Locate the cell with the specified text and output its [x, y] center coordinate. 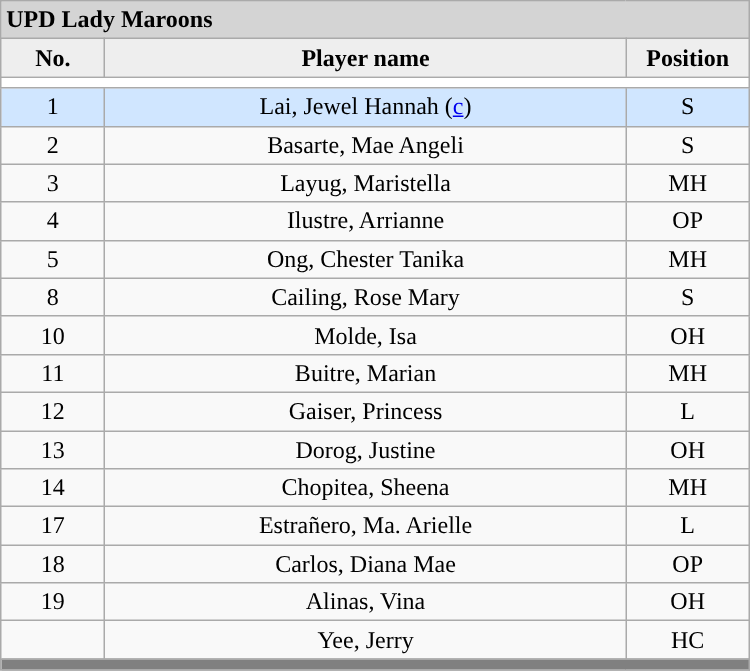
17 [53, 526]
Cailing, Rose Mary [366, 297]
No. [53, 58]
18 [53, 564]
Alinas, Vina [366, 602]
Molde, Isa [366, 335]
Dorog, Justine [366, 449]
Lai, Jewel Hannah (c) [366, 107]
14 [53, 488]
Estrañero, Ma. Arielle [366, 526]
5 [53, 259]
3 [53, 183]
Layug, Maristella [366, 183]
Player name [366, 58]
HC [688, 640]
13 [53, 449]
11 [53, 373]
4 [53, 221]
Carlos, Diana Mae [366, 564]
2 [53, 145]
12 [53, 411]
Basarte, Mae Angeli [366, 145]
19 [53, 602]
Chopitea, Sheena [366, 488]
Buitre, Marian [366, 373]
8 [53, 297]
Yee, Jerry [366, 640]
Ilustre, Arrianne [366, 221]
Position [688, 58]
1 [53, 107]
UPD Lady Maroons [375, 20]
Ong, Chester Tanika [366, 259]
10 [53, 335]
Gaiser, Princess [366, 411]
